Detect which cell encompasses the target text, then output its (x, y) center coordinate. 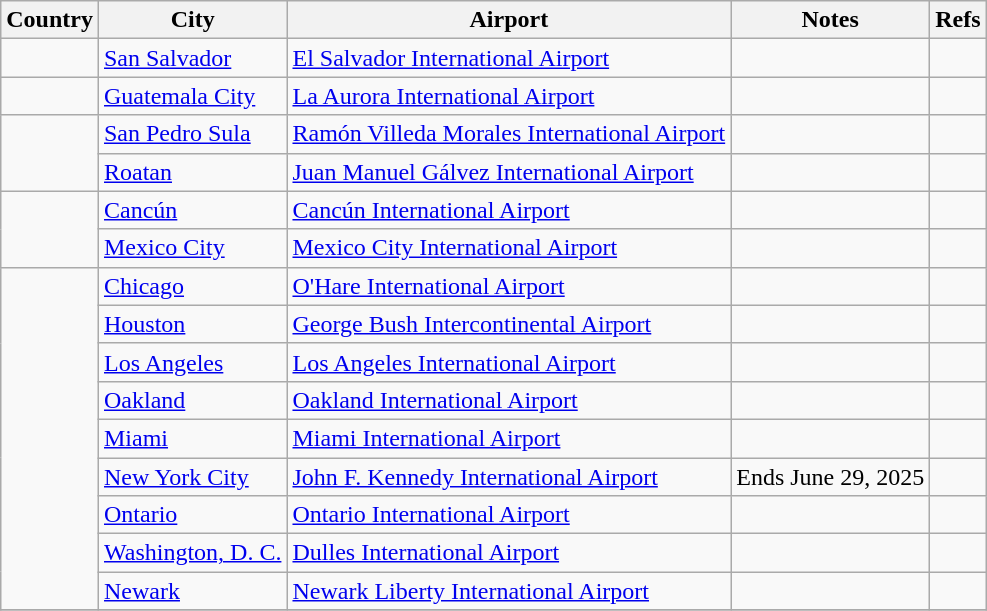
O'Hare International Airport (509, 286)
San Salvador (192, 58)
New York City (192, 477)
Roatan (192, 172)
Dulles International Airport (509, 553)
Mexico City (192, 248)
Cancún International Airport (509, 210)
John F. Kennedy International Airport (509, 477)
La Aurora International Airport (509, 96)
Guatemala City (192, 96)
El Salvador International Airport (509, 58)
Miami (192, 438)
City (192, 20)
Juan Manuel Gálvez International Airport (509, 172)
Ontario International Airport (509, 515)
Notes (830, 20)
San Pedro Sula (192, 134)
George Bush Intercontinental Airport (509, 324)
Los Angeles (192, 362)
Chicago (192, 286)
Newark (192, 591)
Oakland International Airport (509, 400)
Miami International Airport (509, 438)
Washington, D. C. (192, 553)
Country (50, 20)
Cancún (192, 210)
Oakland (192, 400)
Ends June 29, 2025 (830, 477)
Newark Liberty International Airport (509, 591)
Mexico City International Airport (509, 248)
Airport (509, 20)
Houston (192, 324)
Los Angeles International Airport (509, 362)
Ramón Villeda Morales International Airport (509, 134)
Refs (958, 20)
Ontario (192, 515)
